Return (x, y) of the center of cell containing provided text 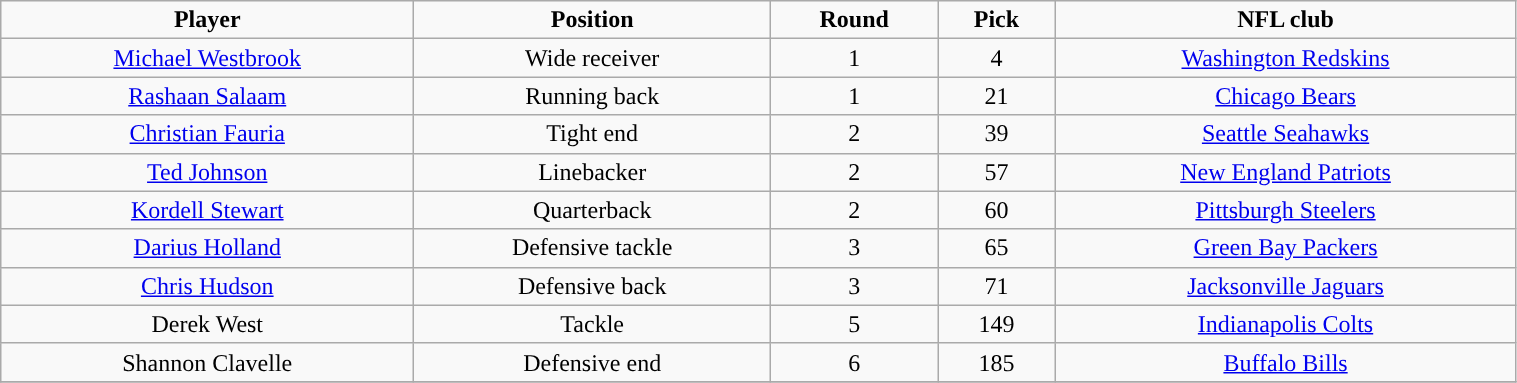
6 (854, 362)
Chris Hudson (208, 286)
New England Patriots (1286, 172)
Tight end (592, 134)
Defensive back (592, 286)
Michael Westbrook (208, 58)
NFL club (1286, 20)
Wide receiver (592, 58)
4 (996, 58)
Chicago Bears (1286, 96)
Buffalo Bills (1286, 362)
Round (854, 20)
Player (208, 20)
39 (996, 134)
Washington Redskins (1286, 58)
21 (996, 96)
Indianapolis Colts (1286, 324)
Quarterback (592, 210)
5 (854, 324)
Pittsburgh Steelers (1286, 210)
Position (592, 20)
65 (996, 248)
60 (996, 210)
71 (996, 286)
Running back (592, 96)
Seattle Seahawks (1286, 134)
Kordell Stewart (208, 210)
Defensive tackle (592, 248)
185 (996, 362)
Linebacker (592, 172)
Ted Johnson (208, 172)
149 (996, 324)
Christian Fauria (208, 134)
Jacksonville Jaguars (1286, 286)
Darius Holland (208, 248)
Shannon Clavelle (208, 362)
Pick (996, 20)
Derek West (208, 324)
Green Bay Packers (1286, 248)
Defensive end (592, 362)
Rashaan Salaam (208, 96)
57 (996, 172)
Tackle (592, 324)
